Scan for the cell matching the given text and deliver its [x, y] coordinate at center. 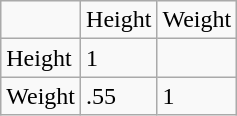
.55 [119, 96]
